From the cell containing the given text, extract its center point as [X, Y] coordinate. 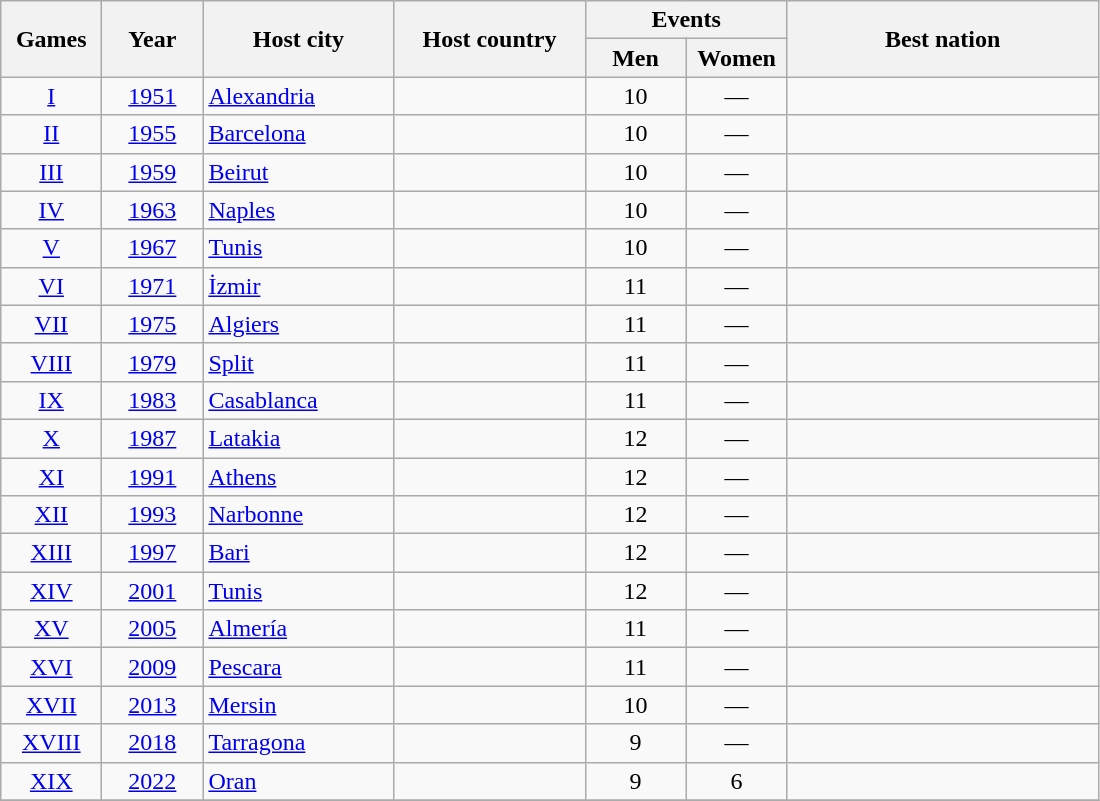
Split [298, 362]
Host city [298, 39]
Mersin [298, 705]
XII [52, 515]
1963 [152, 210]
Year [152, 39]
6 [736, 781]
1991 [152, 477]
Barcelona [298, 134]
V [52, 248]
Events [686, 20]
Almería [298, 629]
XVIII [52, 743]
2005 [152, 629]
2001 [152, 591]
Beirut [298, 172]
1987 [152, 438]
XVI [52, 667]
XV [52, 629]
II [52, 134]
XVII [52, 705]
2013 [152, 705]
1951 [152, 96]
IX [52, 400]
1959 [152, 172]
2018 [152, 743]
1971 [152, 286]
Pescara [298, 667]
IV [52, 210]
Algiers [298, 324]
Host country [490, 39]
İzmir [298, 286]
Men [636, 58]
1975 [152, 324]
Women [736, 58]
XIX [52, 781]
III [52, 172]
1955 [152, 134]
1983 [152, 400]
VIII [52, 362]
X [52, 438]
Tarragona [298, 743]
Athens [298, 477]
Narbonne [298, 515]
1979 [152, 362]
XIII [52, 553]
Latakia [298, 438]
Bari [298, 553]
1993 [152, 515]
XIV [52, 591]
1997 [152, 553]
VII [52, 324]
Games [52, 39]
VI [52, 286]
2009 [152, 667]
I [52, 96]
XI [52, 477]
Casablanca [298, 400]
Naples [298, 210]
Oran [298, 781]
1967 [152, 248]
2022 [152, 781]
Alexandria [298, 96]
Best nation [942, 39]
